Extract the [x, y] coordinate from the center of the cell holding the provided text.  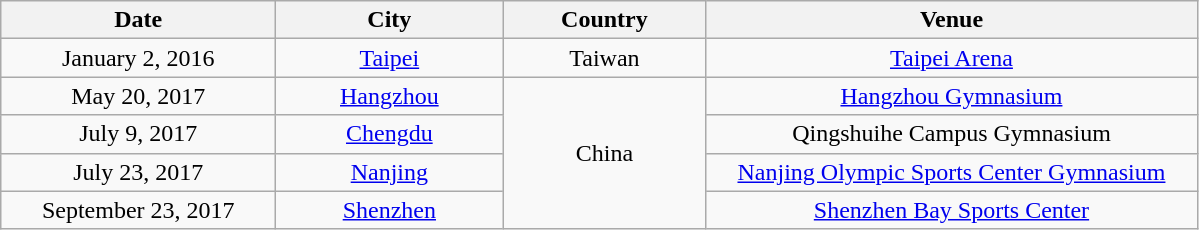
Chengdu [390, 134]
July 9, 2017 [138, 134]
May 20, 2017 [138, 96]
January 2, 2016 [138, 58]
Shenzhen [390, 210]
September 23, 2017 [138, 210]
Nanjing [390, 172]
Country [604, 20]
Taiwan [604, 58]
Taipei Arena [952, 58]
Venue [952, 20]
Hangzhou [390, 96]
Hangzhou Gymnasium [952, 96]
Nanjing Olympic Sports Center Gymnasium [952, 172]
City [390, 20]
China [604, 153]
Qingshuihe Campus Gymnasium [952, 134]
Taipei [390, 58]
Date [138, 20]
Shenzhen Bay Sports Center [952, 210]
July 23, 2017 [138, 172]
